Pinpoint the cell where the given text exists, returning its [X, Y] midpoint coordinate. 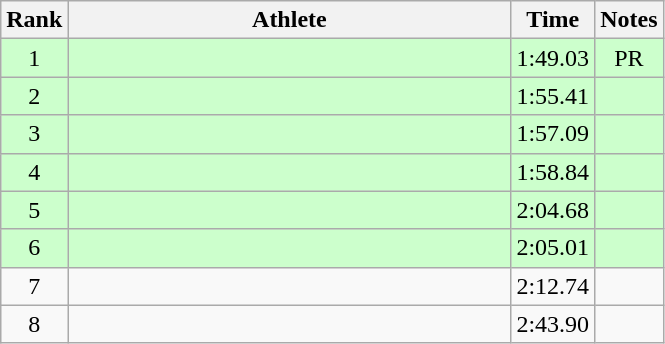
1:55.41 [553, 96]
2 [34, 96]
1:49.03 [553, 58]
2:05.01 [553, 248]
Notes [629, 20]
1 [34, 58]
2:43.90 [553, 324]
8 [34, 324]
PR [629, 58]
7 [34, 286]
2:12.74 [553, 286]
Time [553, 20]
1:58.84 [553, 172]
6 [34, 248]
5 [34, 210]
4 [34, 172]
3 [34, 134]
2:04.68 [553, 210]
Athlete [290, 20]
1:57.09 [553, 134]
Rank [34, 20]
